Return the (x, y) coordinate for the center point of the cell that contains the specified text.  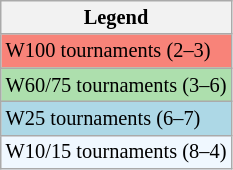
W25 tournaments (6–7) (116, 118)
Legend (116, 17)
W10/15 tournaments (8–4) (116, 152)
W60/75 tournaments (3–6) (116, 85)
W100 tournaments (2–3) (116, 51)
